Provide the (X, Y) coordinate of the cell's center where the given text is located.  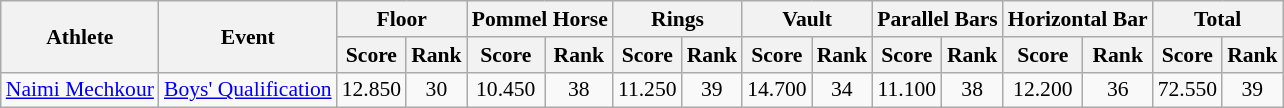
Pommel Horse (540, 19)
12.200 (1043, 90)
11.100 (906, 90)
34 (842, 90)
11.250 (648, 90)
Boys' Qualification (248, 90)
Athlete (80, 36)
14.700 (776, 90)
Event (248, 36)
Horizontal Bar (1078, 19)
10.450 (506, 90)
30 (436, 90)
12.850 (372, 90)
72.550 (1188, 90)
Total (1218, 19)
Vault (807, 19)
Floor (402, 19)
Naimi Mechkour (80, 90)
Rings (678, 19)
36 (1118, 90)
Parallel Bars (938, 19)
